Identify which cell holds the provided text, then report its (x, y) central coordinate. 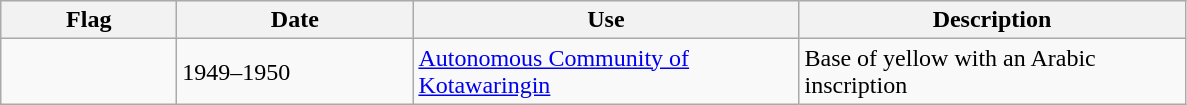
Date (295, 20)
Description (992, 20)
Use (606, 20)
1949–1950 (295, 72)
Autonomous Community of Kotawaringin (606, 72)
Base of yellow with an Arabic inscription (992, 72)
Flag (89, 20)
